Capture the cell that displays the provided text and extract its (x, y) central coordinate. 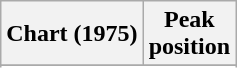
Peakposition (189, 34)
Chart (1975) (72, 34)
